Pinpoint the cell where the given text exists, returning its (x, y) midpoint coordinate. 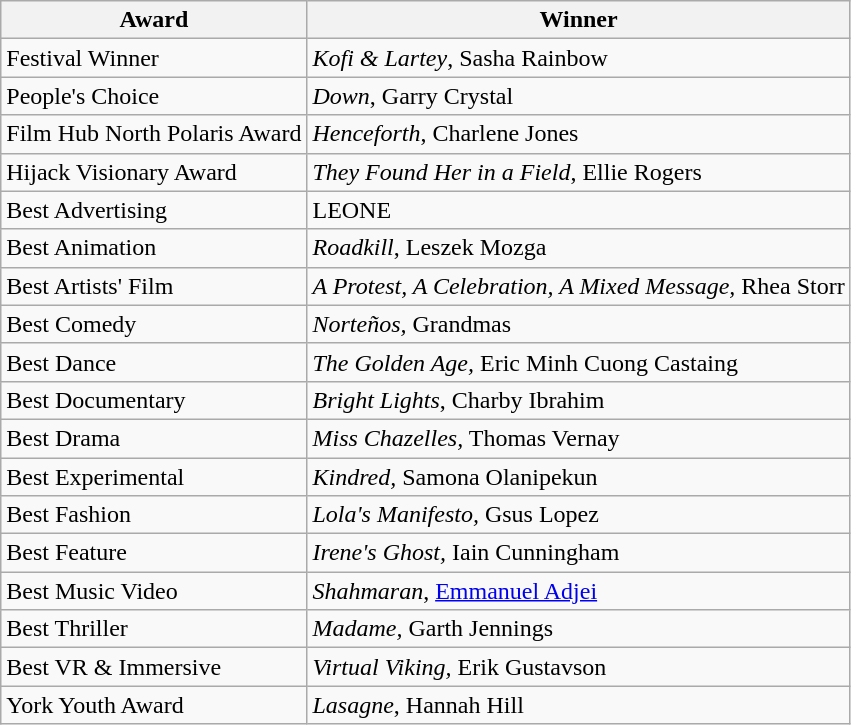
Best Documentary (154, 400)
They Found Her in a Field, Ellie Rogers (578, 172)
Miss Chazelles, Thomas Vernay (578, 438)
Lola's Manifesto, Gsus Lopez (578, 515)
Festival Winner (154, 58)
LEONE (578, 210)
York Youth Award (154, 705)
Best Experimental (154, 477)
Winner (578, 20)
Best Animation (154, 248)
Best Fashion (154, 515)
Roadkill, Leszek Mozga (578, 248)
Best Advertising (154, 210)
A Protest, A Celebration, A Mixed Message, Rhea Storr (578, 286)
Best Drama (154, 438)
Film Hub North Polaris Award (154, 134)
Virtual Viking, Erik Gustavson (578, 667)
Best Music Video (154, 591)
Best Comedy (154, 324)
Best Thriller (154, 629)
Kindred, Samona Olanipekun (578, 477)
Irene's Ghost, Iain Cunningham (578, 553)
Lasagne, Hannah Hill (578, 705)
People's Choice (154, 96)
Bright Lights, Charby Ibrahim (578, 400)
Henceforth, Charlene Jones (578, 134)
Best Artists' Film (154, 286)
Shahmaran, Emmanuel Adjei (578, 591)
Best Feature (154, 553)
Award (154, 20)
Down, Garry Crystal (578, 96)
Best Dance (154, 362)
The Golden Age, Eric Minh Cuong Castaing (578, 362)
Norteños, Grandmas (578, 324)
Madame, Garth Jennings (578, 629)
Best VR & Immersive (154, 667)
Hijack Visionary Award (154, 172)
Kofi & Lartey, Sasha Rainbow (578, 58)
